Capture the cell that displays the provided text and extract its (x, y) central coordinate. 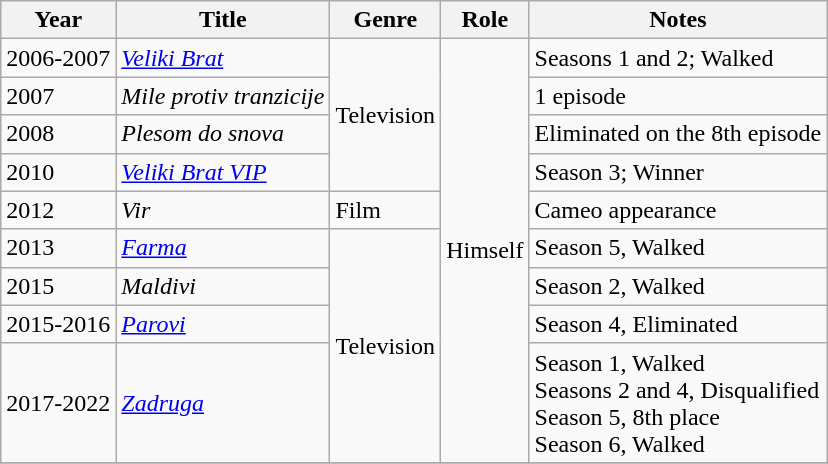
Notes (678, 20)
2012 (58, 210)
Title (223, 20)
Season 1, Walked Seasons 2 and 4, Disqualified Season 5, 8th place Season 6, Walked (678, 402)
Cameo appearance (678, 210)
Zadruga (223, 402)
2007 (58, 96)
Genre (386, 20)
Eliminated on the 8th episode (678, 134)
Season 3; Winner (678, 172)
Veliki Brat VIP (223, 172)
1 episode (678, 96)
Maldivi (223, 286)
Seasons 1 and 2; Walked (678, 58)
Mile protiv tranzicije (223, 96)
2017-2022 (58, 402)
Veliki Brat (223, 58)
2015-2016 (58, 324)
2015 (58, 286)
2010 (58, 172)
Year (58, 20)
Role (485, 20)
Season 5, Walked (678, 248)
Plesom do snova (223, 134)
2006-2007 (58, 58)
Himself (485, 251)
2008 (58, 134)
2013 (58, 248)
Season 4, Eliminated (678, 324)
Film (386, 210)
Farma (223, 248)
Parovi (223, 324)
Vir (223, 210)
Season 2, Walked (678, 286)
